Extract the [X, Y] coordinate from the center of the cell holding the provided text.  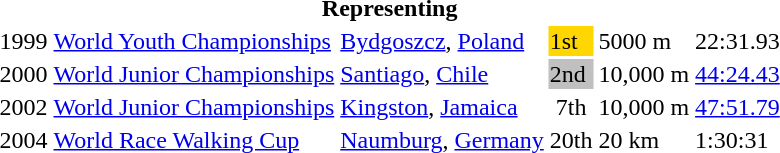
World Youth Championships [194, 41]
5000 m [644, 41]
2nd [571, 74]
7th [571, 107]
Bydgoszcz, Poland [442, 41]
Kingston, Jamaica [442, 107]
1st [571, 41]
Santiago, Chile [442, 74]
